Pinpoint the cell where the given text exists, returning its [x, y] midpoint coordinate. 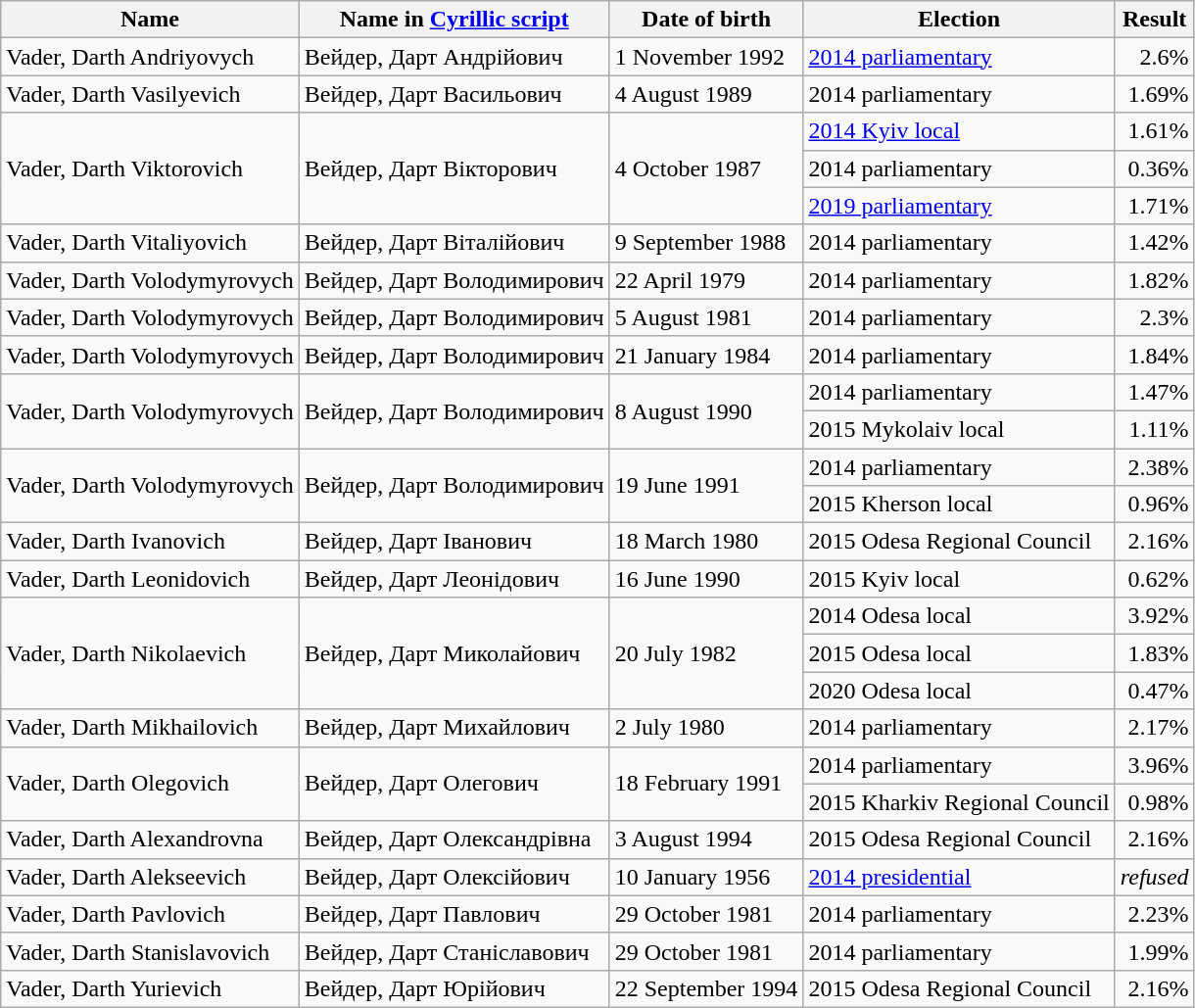
Вейдер, Дарт Юрійович [454, 988]
Vader, Darth Alekseevich [150, 877]
Vader, Darth Pavlovich [150, 914]
Вейдер, Дарт Олександрівна [454, 840]
2014 Kyiv local [959, 131]
22 April 1979 [706, 280]
Name [150, 20]
Вейдер, Дарт Олегович [454, 784]
2019 parliamentary [959, 206]
1.84% [1154, 355]
Vader, Darth Yurievich [150, 988]
1.83% [1154, 653]
10 January 1956 [706, 877]
refused [1154, 877]
Date of birth [706, 20]
Vader, Darth Stanislavovich [150, 951]
0.47% [1154, 691]
8 August 1990 [706, 410]
19 June 1991 [706, 486]
2.3% [1154, 317]
1.61% [1154, 131]
Vader, Darth Alexandrovna [150, 840]
Vader, Darth Viktorovich [150, 168]
0.62% [1154, 579]
3.96% [1154, 765]
16 June 1990 [706, 579]
1.71% [1154, 206]
Вейдер, Дарт Віталійович [454, 243]
2014 Odesa local [959, 616]
2020 Odesa local [959, 691]
1.82% [1154, 280]
Vader, Darth Vitaliyovich [150, 243]
Vader, Darth Olegovich [150, 784]
Вейдер, Дарт Васильович [454, 94]
22 September 1994 [706, 988]
1.69% [1154, 94]
2.23% [1154, 914]
Вейдер, Дарт Павлович [454, 914]
2.17% [1154, 728]
0.98% [1154, 802]
Вейдер, Дарт Олексійович [454, 877]
Вейдер, Дарт Миколайович [454, 653]
20 July 1982 [706, 653]
21 January 1984 [706, 355]
18 March 1980 [706, 542]
Election [959, 20]
Vader, Darth Mikhailovich [150, 728]
1.99% [1154, 951]
Vader, Darth Nikolaevich [150, 653]
3 August 1994 [706, 840]
Vader, Darth Leonidovich [150, 579]
2015 Odesa local [959, 653]
1 November 1992 [706, 57]
2.6% [1154, 57]
Vader, Darth Vasilyevich [150, 94]
Name in Cyrillic script [454, 20]
Вейдер, Дарт Андрійович [454, 57]
1.42% [1154, 243]
18 February 1991 [706, 784]
9 September 1988 [706, 243]
1.47% [1154, 392]
Вейдер, Дарт Михайлович [454, 728]
2015 Kyiv local [959, 579]
Вейдер, Дарт Іванович [454, 542]
1.11% [1154, 429]
0.36% [1154, 168]
3.92% [1154, 616]
Result [1154, 20]
2 July 1980 [706, 728]
2014 presidential [959, 877]
2.38% [1154, 467]
2015 Mykolaiv local [959, 429]
0.96% [1154, 504]
5 August 1981 [706, 317]
Вейдер, Дарт Леонідович [454, 579]
4 August 1989 [706, 94]
Vader, Darth Ivanovich [150, 542]
4 October 1987 [706, 168]
Vader, Darth Andriyovych [150, 57]
2015 Kharkiv Regional Council [959, 802]
Вейдер, Дарт Вікторович [454, 168]
Вейдер, Дарт Станіславович [454, 951]
2015 Kherson local [959, 504]
